For the text-containing cell, return its midpoint in [X, Y] coordinate format. 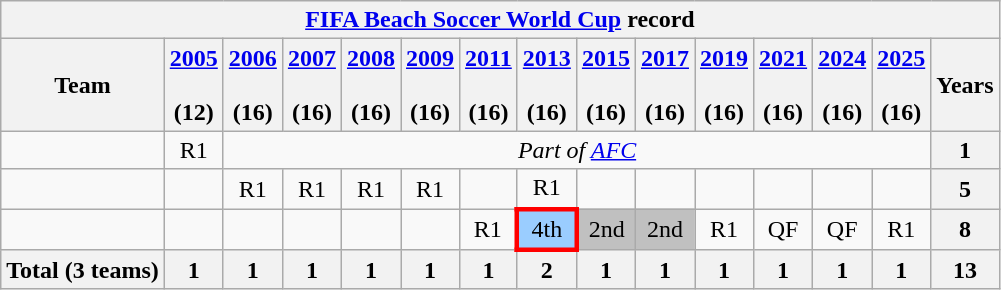
2011(16) [489, 85]
2008(16) [370, 85]
13 [965, 270]
5 [965, 189]
2021(16) [784, 85]
2007(16) [312, 85]
2009(16) [430, 85]
2019(16) [724, 85]
FIFA Beach Soccer World Cup record [500, 20]
2006(16) [252, 85]
Total (3 teams) [83, 270]
8 [965, 228]
Part of AFC [576, 150]
4th [546, 228]
2017(16) [664, 85]
2015(16) [606, 85]
2025(16) [902, 85]
2013(16) [546, 85]
2024(16) [842, 85]
2005(12) [194, 85]
Team [83, 85]
Years [965, 85]
2 [546, 270]
